Return [x, y] of the center of cell containing provided text 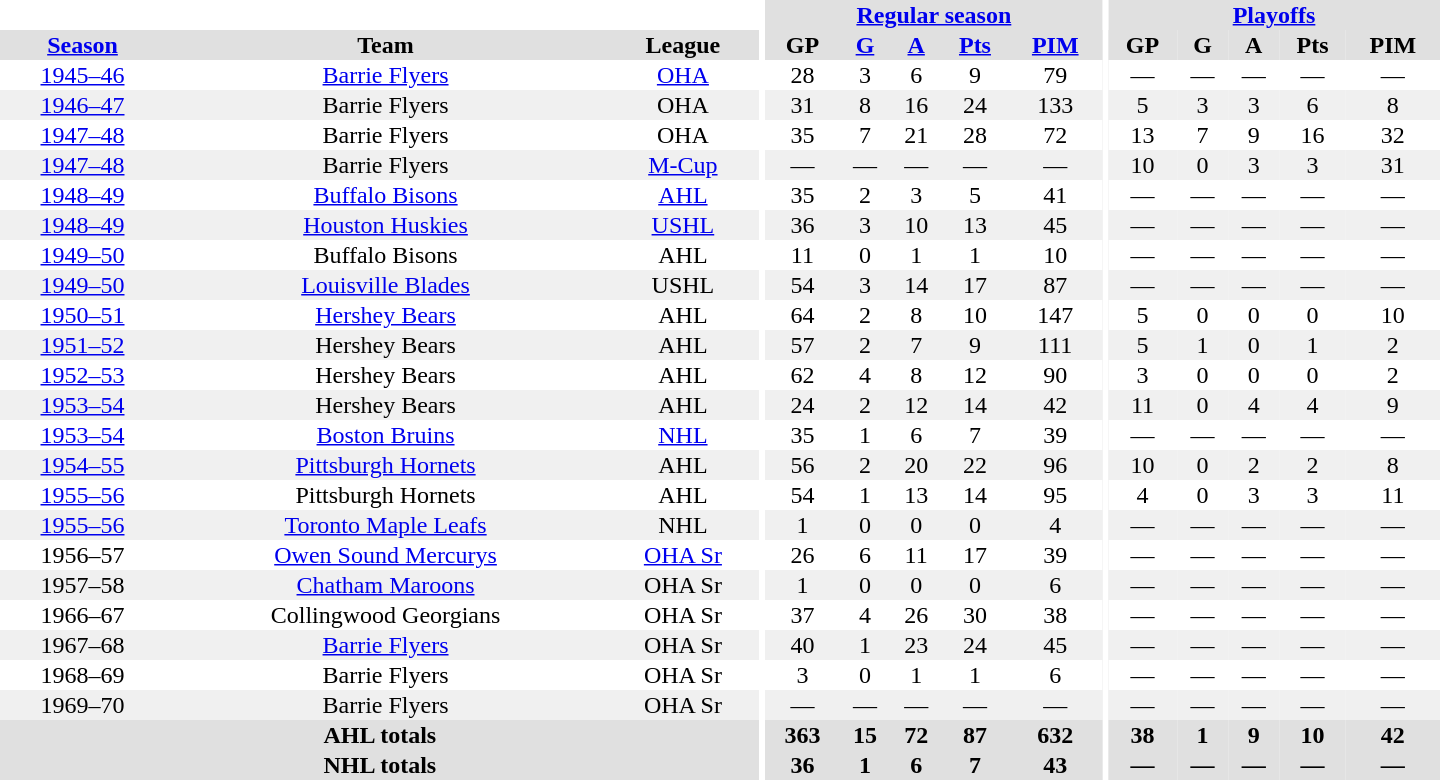
111 [1055, 345]
40 [802, 645]
30 [975, 615]
1946–47 [82, 105]
41 [1055, 195]
37 [802, 615]
62 [802, 375]
1950–51 [82, 315]
57 [802, 345]
Team [386, 45]
Chatham Maroons [386, 585]
AHL totals [380, 735]
1957–58 [82, 585]
95 [1055, 495]
NHL totals [380, 765]
M-Cup [683, 165]
1968–69 [82, 675]
1954–55 [82, 465]
1967–68 [82, 645]
Louisville Blades [386, 285]
147 [1055, 315]
23 [916, 645]
1956–57 [82, 555]
90 [1055, 375]
Boston Bruins [386, 435]
1951–52 [82, 345]
21 [916, 135]
Owen Sound Mercurys [386, 555]
22 [975, 465]
Toronto Maple Leafs [386, 525]
32 [1393, 135]
Regular season [934, 15]
League [683, 45]
363 [802, 735]
Playoffs [1274, 15]
133 [1055, 105]
1945–46 [82, 75]
1969–70 [82, 705]
56 [802, 465]
Season [82, 45]
Collingwood Georgians [386, 615]
64 [802, 315]
20 [916, 465]
1952–53 [82, 375]
Houston Huskies [386, 225]
1966–67 [82, 615]
96 [1055, 465]
15 [864, 735]
632 [1055, 735]
79 [1055, 75]
43 [1055, 765]
